For the text-containing cell, return its midpoint in (x, y) coordinate format. 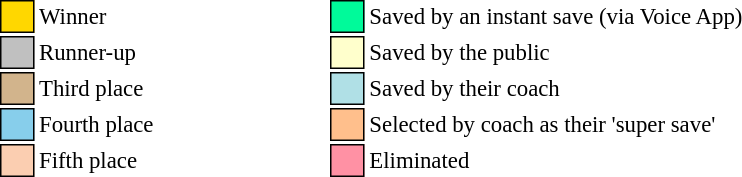
Fifth place (96, 160)
Winner (96, 16)
Fourth place (96, 124)
Runner-up (96, 52)
Third place (96, 88)
